Capture the cell that displays the provided text and extract its (X, Y) central coordinate. 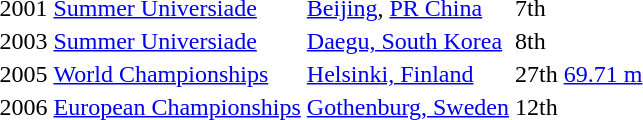
Summer Universiade (177, 41)
World Championships (177, 74)
Daegu, South Korea (408, 41)
27th (537, 74)
Helsinki, Finland (408, 74)
8th (537, 41)
